From the cell containing the given text, extract its center point as (X, Y) coordinate. 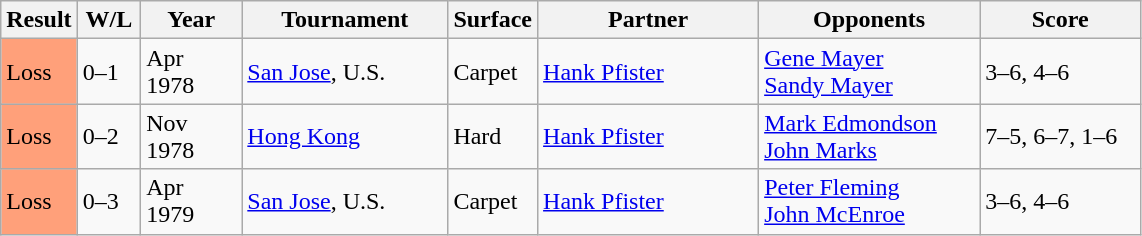
0–2 (109, 136)
Peter Fleming John McEnroe (870, 202)
Hong Kong (345, 136)
Apr 1978 (192, 72)
Tournament (345, 20)
W/L (109, 20)
Partner (648, 20)
Mark Edmondson John Marks (870, 136)
Year (192, 20)
Result (39, 20)
0–1 (109, 72)
7–5, 6–7, 1–6 (1060, 136)
Opponents (870, 20)
0–3 (109, 202)
Hard (493, 136)
Score (1060, 20)
Nov 1978 (192, 136)
Apr 1979 (192, 202)
Gene Mayer Sandy Mayer (870, 72)
Surface (493, 20)
